Find where the given text appears and provide that cell's center as [X, Y] coordinate. 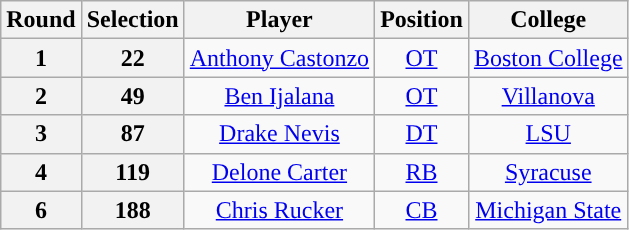
6 [41, 210]
119 [132, 172]
Chris Rucker [279, 210]
LSU [548, 134]
Round [41, 20]
22 [132, 58]
Delone Carter [279, 172]
2 [41, 96]
Drake Nevis [279, 134]
DT [422, 134]
RB [422, 172]
1 [41, 58]
Villanova [548, 96]
Player [279, 20]
49 [132, 96]
Ben Ijalana [279, 96]
College [548, 20]
4 [41, 172]
Position [422, 20]
87 [132, 134]
Selection [132, 20]
Boston College [548, 58]
Syracuse [548, 172]
3 [41, 134]
Michigan State [548, 210]
Anthony Castonzo [279, 58]
188 [132, 210]
CB [422, 210]
